Extract the (X, Y) coordinate from the center of the cell holding the provided text.  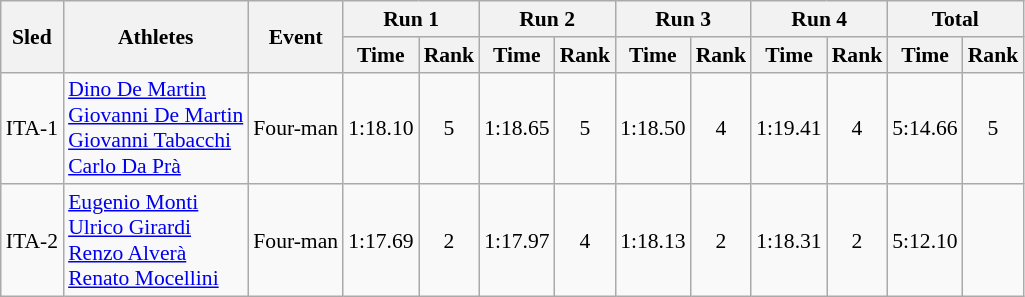
Total (955, 19)
Run 1 (411, 19)
Dino De MartinGiovanni De MartinGiovanni TabacchiCarlo Da Prà (156, 128)
ITA-1 (32, 128)
Event (296, 36)
1:19.41 (788, 128)
Athletes (156, 36)
1:18.31 (788, 241)
1:18.50 (652, 128)
5:14.66 (924, 128)
Run 2 (547, 19)
1:18.10 (380, 128)
1:18.13 (652, 241)
5:12.10 (924, 241)
Run 4 (819, 19)
ITA-2 (32, 241)
Sled (32, 36)
Eugenio MontiUlrico GirardiRenzo AlveràRenato Mocellini (156, 241)
Run 3 (683, 19)
1:18.65 (516, 128)
1:17.69 (380, 241)
1:17.97 (516, 241)
